Output the [x, y] coordinate of the center of the cell containing the given text.  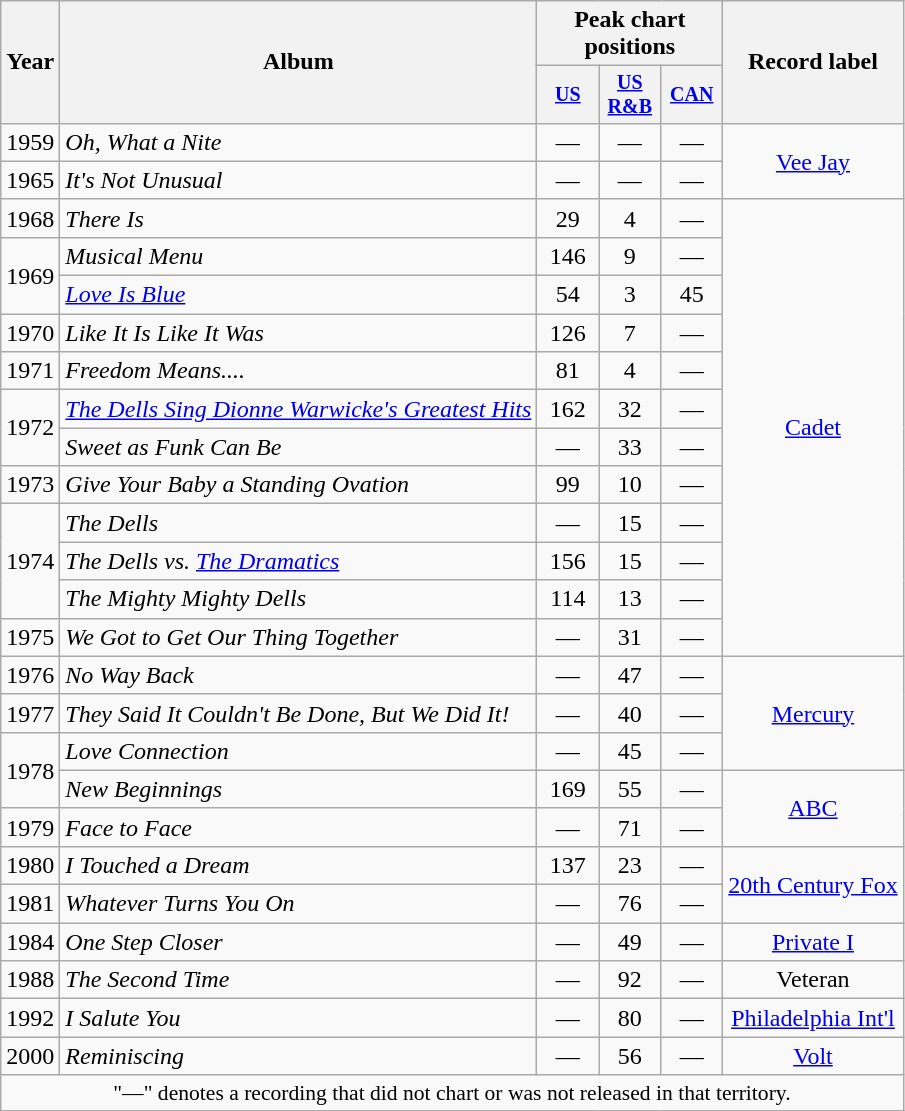
Vee Jay [813, 161]
Like It Is Like It Was [298, 333]
56 [630, 1056]
Private I [813, 942]
162 [568, 409]
1971 [30, 371]
1984 [30, 942]
1968 [30, 218]
There Is [298, 218]
1974 [30, 561]
80 [630, 1018]
One Step Closer [298, 942]
7 [630, 333]
Cadet [813, 428]
92 [630, 980]
29 [568, 218]
76 [630, 904]
156 [568, 561]
55 [630, 789]
1988 [30, 980]
1975 [30, 637]
The Dells [298, 523]
1970 [30, 333]
1965 [30, 180]
Musical Menu [298, 256]
9 [630, 256]
1976 [30, 675]
1969 [30, 275]
Oh, What a Nite [298, 142]
Reminiscing [298, 1056]
71 [630, 827]
1980 [30, 865]
Peak chart positions [630, 34]
146 [568, 256]
169 [568, 789]
40 [630, 713]
Love Is Blue [298, 295]
32 [630, 409]
81 [568, 371]
Whatever Turns You On [298, 904]
3 [630, 295]
Year [30, 62]
It's Not Unusual [298, 180]
USR&B [630, 94]
They Said It Couldn't Be Done, But We Did It! [298, 713]
137 [568, 865]
126 [568, 333]
Freedom Means.... [298, 371]
The Dells vs. The Dramatics [298, 561]
Album [298, 62]
2000 [30, 1056]
Face to Face [298, 827]
114 [568, 599]
We Got to Get Our Thing Together [298, 637]
Veteran [813, 980]
1978 [30, 770]
ABC [813, 808]
Give Your Baby a Standing Ovation [298, 485]
1979 [30, 827]
13 [630, 599]
33 [630, 447]
54 [568, 295]
1981 [30, 904]
"—" denotes a recording that did not chart or was not released in that territory. [452, 1093]
Sweet as Funk Can Be [298, 447]
US [568, 94]
I Salute You [298, 1018]
1973 [30, 485]
New Beginnings [298, 789]
1959 [30, 142]
99 [568, 485]
10 [630, 485]
Philadelphia Int'l [813, 1018]
20th Century Fox [813, 884]
The Second Time [298, 980]
Record label [813, 62]
47 [630, 675]
Mercury [813, 713]
The Dells Sing Dionne Warwicke's Greatest Hits [298, 409]
CAN [692, 94]
Volt [813, 1056]
49 [630, 942]
1992 [30, 1018]
I Touched a Dream [298, 865]
No Way Back [298, 675]
31 [630, 637]
23 [630, 865]
1972 [30, 428]
The Mighty Mighty Dells [298, 599]
1977 [30, 713]
Love Connection [298, 751]
